Provide the (X, Y) coordinate of the cell's center where the given text is located.  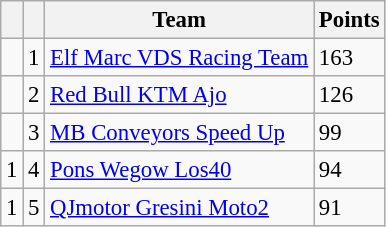
99 (350, 133)
3 (34, 133)
4 (34, 170)
163 (350, 58)
Elf Marc VDS Racing Team (180, 58)
Pons Wegow Los40 (180, 170)
Red Bull KTM Ajo (180, 95)
2 (34, 95)
Team (180, 20)
94 (350, 170)
QJmotor Gresini Moto2 (180, 208)
91 (350, 208)
5 (34, 208)
126 (350, 95)
Points (350, 20)
MB Conveyors Speed Up (180, 133)
